Pinpoint the cell where the given text exists, returning its [X, Y] midpoint coordinate. 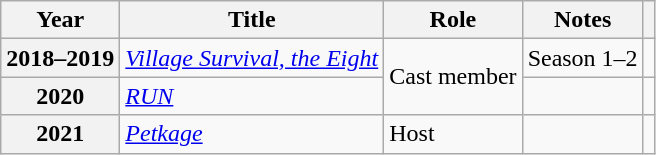
Role [453, 20]
2021 [60, 134]
Host [453, 134]
Petkage [252, 134]
Cast member [453, 77]
Village Survival, the Eight [252, 58]
2020 [60, 96]
Season 1–2 [582, 58]
Title [252, 20]
2018–2019 [60, 58]
Year [60, 20]
Notes [582, 20]
RUN [252, 96]
